Find where the given text appears and provide that cell's center as (x, y) coordinate. 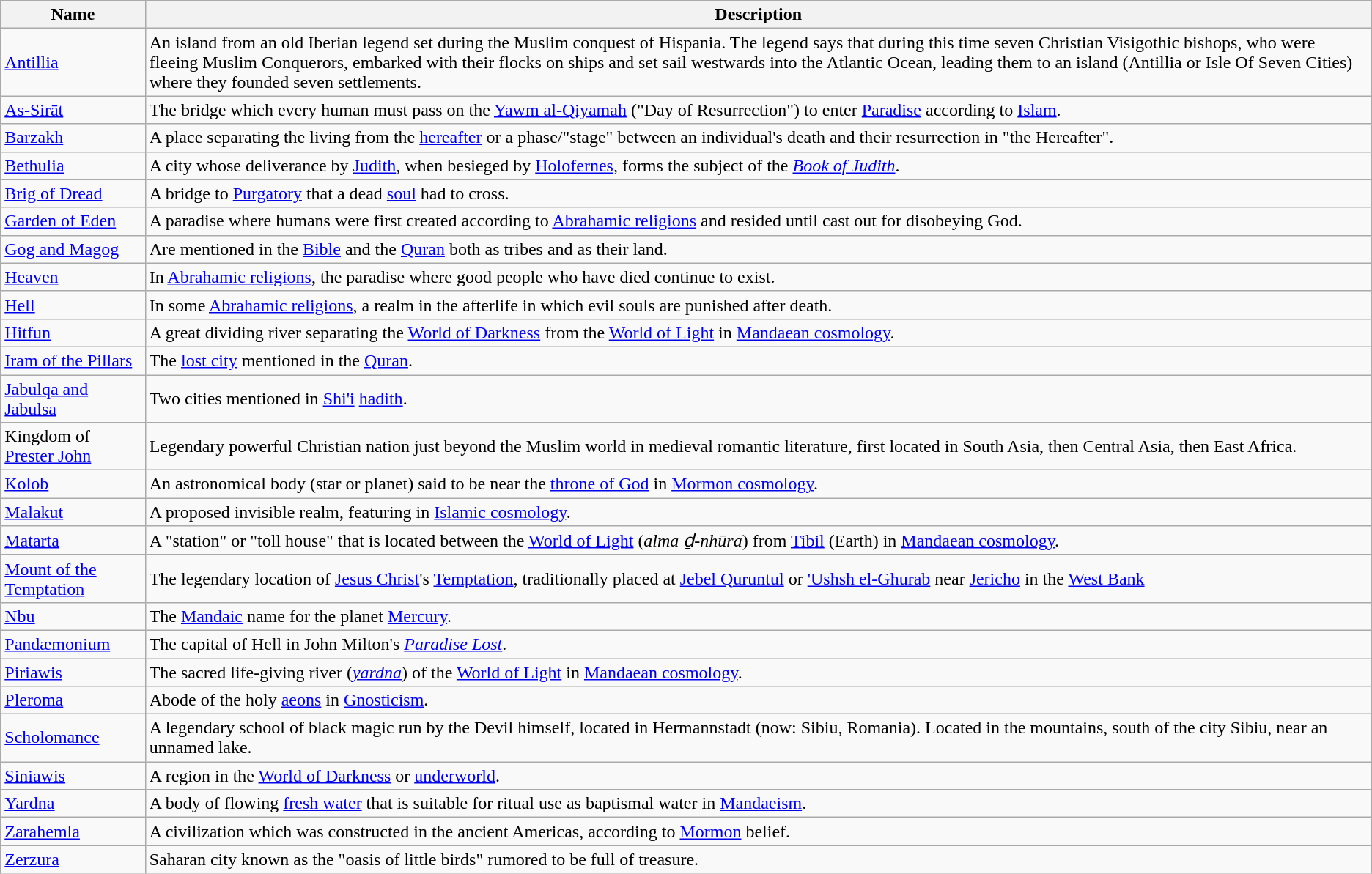
Nbu (73, 616)
Iram of the Pillars (73, 360)
Pandæmonium (73, 644)
Malakut (73, 512)
The Mandaic name for the planet Mercury. (758, 616)
A body of flowing fresh water that is suitable for ritual use as baptismal water in Mandaeism. (758, 804)
A civilization which was constructed in the ancient Americas, according to Mormon belief. (758, 832)
Jabulqa and Jabulsa (73, 399)
Yardna (73, 804)
Piriawis (73, 672)
Zerzura (73, 859)
Two cities mentioned in Shi'i hadith. (758, 399)
Garden of Eden (73, 221)
Are mentioned in the Bible and the Quran both as tribes and as their land. (758, 249)
A region in the World of Darkness or underworld. (758, 776)
Brig of Dread (73, 193)
As-Sirāt (73, 110)
The legendary location of Jesus Christ's Temptation, traditionally placed at Jebel Quruntul or 'Ushsh el-Ghurab near Jericho in the West Bank (758, 579)
An astronomical body (star or planet) said to be near the throne of God in Mormon cosmology. (758, 484)
Description (758, 15)
Pleroma (73, 700)
A proposed invisible realm, featuring in Islamic cosmology. (758, 512)
A "station" or "toll house" that is located between the World of Light (alma ḏ-nhūra) from Tibil (Earth) in Mandaean cosmology. (758, 541)
A place separating the living from the hereafter or a phase/"stage" between an individual's death and their resurrection in "the Hereafter". (758, 138)
The sacred life-giving river (yardna) of the World of Light in Mandaean cosmology. (758, 672)
Zarahemla (73, 832)
Matarta (73, 541)
Name (73, 15)
A bridge to Purgatory that a dead soul had to cross. (758, 193)
Heaven (73, 277)
Scholomance (73, 738)
Antillia (73, 62)
The capital of Hell in John Milton's Paradise Lost. (758, 644)
Siniawis (73, 776)
Hitfun (73, 333)
Abode of the holy aeons in Gnosticism. (758, 700)
A great dividing river separating the World of Darkness from the World of Light in Mandaean cosmology. (758, 333)
Kolob (73, 484)
Kingdom of Prester John (73, 447)
Gog and Magog (73, 249)
In Abrahamic religions, the paradise where good people who have died continue to exist. (758, 277)
The bridge which every human must pass on the Yawm al-Qiyamah ("Day of Resurrection") to enter Paradise according to Islam. (758, 110)
Bethulia (73, 166)
A paradise where humans were first created according to Abrahamic religions and resided until cast out for disobeying God. (758, 221)
Hell (73, 305)
A city whose deliverance by Judith, when besieged by Holofernes, forms the subject of the Book of Judith. (758, 166)
The lost city mentioned in the Quran. (758, 360)
In some Abrahamic religions, a realm in the afterlife in which evil souls are punished after death. (758, 305)
Mount of the Temptation (73, 579)
Barzakh (73, 138)
Saharan city known as the "oasis of little birds" rumored to be full of treasure. (758, 859)
